For the text-containing cell, return its midpoint in [x, y] coordinate format. 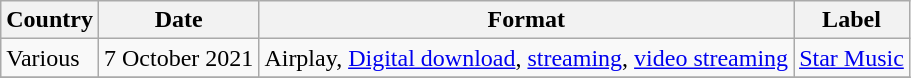
Airplay, Digital download, streaming, video streaming [526, 58]
Date [178, 20]
Format [526, 20]
7 October 2021 [178, 58]
Country [50, 20]
Label [852, 20]
Various [50, 58]
Star Music [852, 58]
